Determine the [x, y] coordinate at the center of the cell enclosing the given text.  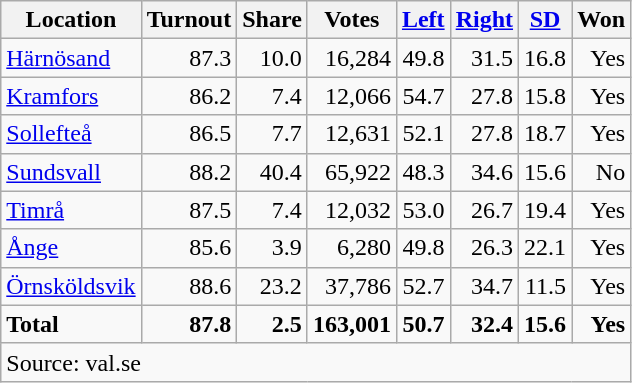
40.4 [272, 172]
53.0 [423, 210]
Sundsvall [71, 172]
88.2 [189, 172]
Turnout [189, 20]
31.5 [484, 58]
Härnösand [71, 58]
15.8 [546, 96]
Source: val.se [316, 362]
Ånge [71, 248]
86.5 [189, 134]
Location [71, 20]
86.2 [189, 96]
88.6 [189, 286]
Timrå [71, 210]
52.1 [423, 134]
50.7 [423, 324]
Share [272, 20]
65,922 [352, 172]
23.2 [272, 286]
16.8 [546, 58]
85.6 [189, 248]
32.4 [484, 324]
12,066 [352, 96]
10.0 [272, 58]
Left [423, 20]
163,001 [352, 324]
34.6 [484, 172]
SD [546, 20]
No [602, 172]
7.7 [272, 134]
18.7 [546, 134]
16,284 [352, 58]
Kramfors [71, 96]
22.1 [546, 248]
12,032 [352, 210]
87.3 [189, 58]
11.5 [546, 286]
Votes [352, 20]
2.5 [272, 324]
48.3 [423, 172]
26.3 [484, 248]
87.5 [189, 210]
87.8 [189, 324]
52.7 [423, 286]
54.7 [423, 96]
6,280 [352, 248]
Right [484, 20]
37,786 [352, 286]
19.4 [546, 210]
Sollefteå [71, 134]
Total [71, 324]
34.7 [484, 286]
12,631 [352, 134]
26.7 [484, 210]
Örnsköldsvik [71, 286]
Won [602, 20]
3.9 [272, 248]
